Provide the (x, y) coordinate of the cell's center where the given text is located.  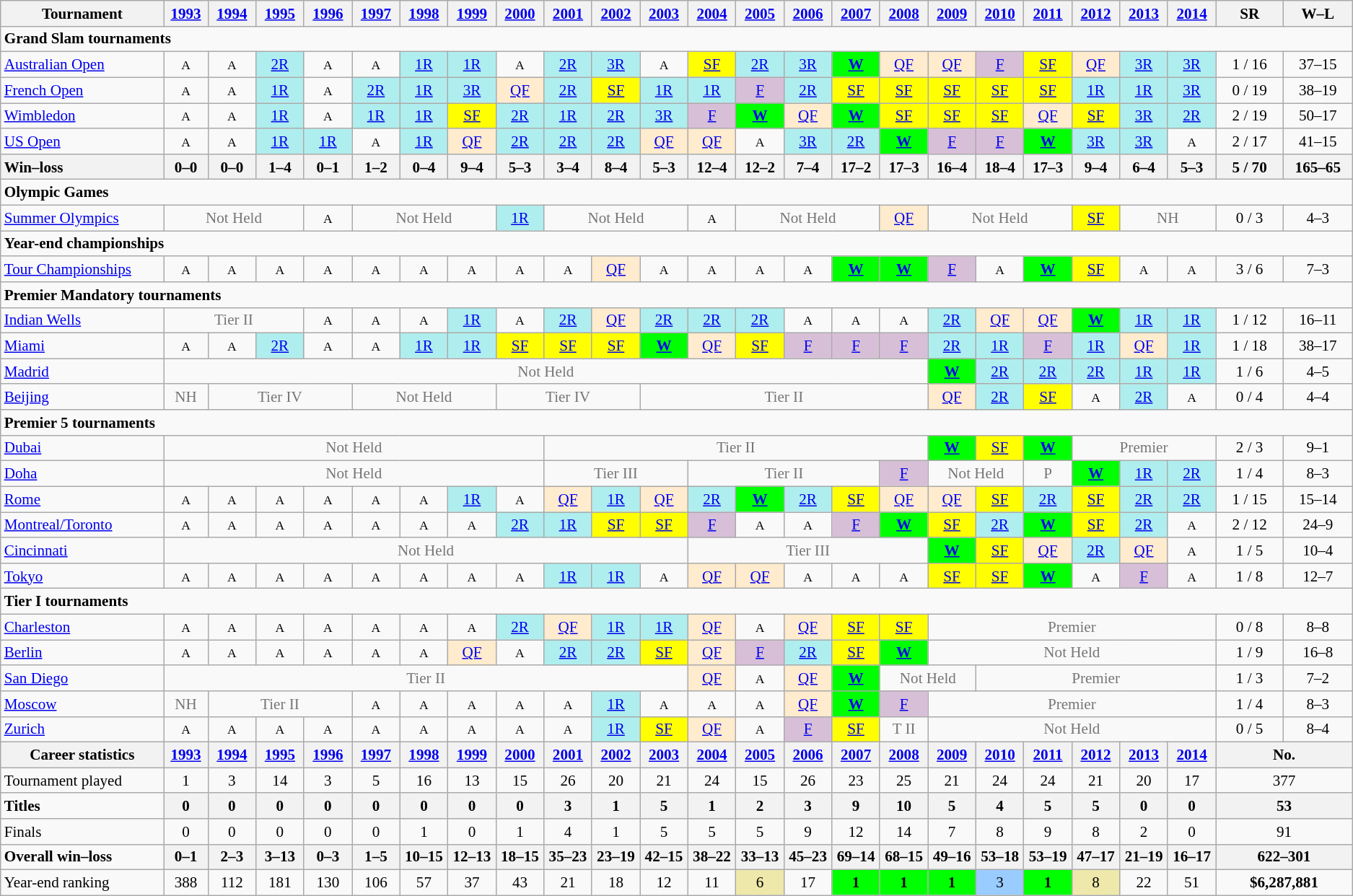
12–2 (761, 166)
Australian Open (82, 65)
22 (1144, 883)
8–8 (1318, 626)
50–17 (1318, 115)
4–5 (1318, 371)
0–3 (328, 857)
1 / 15 (1250, 499)
25 (903, 781)
Tier I tournaments (677, 602)
$6,287,881 (1284, 883)
38–19 (1318, 89)
16 (424, 781)
53–18 (1000, 857)
2 / 19 (1250, 115)
1–2 (377, 166)
W–L (1318, 13)
13 (472, 781)
Indian Wells (82, 320)
7–2 (1318, 678)
French Open (82, 89)
Grand Slam tournaments (677, 39)
2–3 (232, 857)
6 (761, 883)
7–3 (1318, 268)
24–9 (1318, 525)
15–14 (1318, 499)
0 / 4 (1250, 397)
181 (280, 883)
Tournament (82, 13)
35–23 (569, 857)
6–4 (1144, 166)
37 (472, 883)
Cincinnati (82, 550)
16–17 (1192, 857)
Year-end ranking (82, 883)
38–17 (1318, 346)
57 (424, 883)
T II (903, 729)
2 / 12 (1250, 525)
San Diego (82, 678)
33–13 (761, 857)
Tokyo (82, 576)
43 (520, 883)
21–19 (1144, 857)
165–65 (1318, 166)
Wimbledon (82, 115)
69–14 (856, 857)
Charleston (82, 626)
10–4 (1318, 550)
Olympic Games (677, 192)
1–4 (280, 166)
P (1048, 473)
3 / 6 (1250, 268)
Dubai (82, 447)
No. (1284, 755)
12–13 (472, 857)
Win–loss (82, 166)
41–15 (1318, 141)
12–4 (711, 166)
1 / 6 (1250, 371)
1 / 16 (1250, 65)
18 (616, 883)
2 / 17 (1250, 141)
47–17 (1095, 857)
12–7 (1318, 576)
Miami (82, 346)
3–4 (569, 166)
Doha (82, 473)
16–11 (1318, 320)
42–15 (664, 857)
9–1 (1318, 447)
49–16 (953, 857)
US Open (82, 141)
1–5 (377, 857)
Premier 5 tournaments (677, 423)
Montreal/Toronto (82, 525)
7–4 (808, 166)
Berlin (82, 652)
16–8 (1318, 652)
Finals (82, 831)
23–19 (616, 857)
Year-end championships (677, 244)
1 / 9 (1250, 652)
18–4 (1000, 166)
51 (1192, 883)
1 / 8 (1250, 576)
106 (377, 883)
3–13 (280, 857)
17–2 (856, 166)
18–15 (520, 857)
11 (711, 883)
1 / 5 (1250, 550)
2 / 3 (1250, 447)
0 / 3 (1250, 218)
0 / 8 (1250, 626)
Madrid (82, 371)
38–22 (711, 857)
7 (953, 831)
16–4 (953, 166)
Rome (82, 499)
91 (1284, 831)
0 / 5 (1250, 729)
53 (1284, 805)
1 / 12 (1250, 320)
37–15 (1318, 65)
1 / 3 (1250, 678)
0 / 19 (1250, 89)
130 (328, 883)
388 (186, 883)
4–3 (1318, 218)
Premier Mandatory tournaments (677, 294)
Career statistics (82, 755)
1 / 18 (1250, 346)
Beijing (82, 397)
Tournament played (82, 781)
0–4 (424, 166)
4–4 (1318, 397)
Overall win–loss (82, 857)
Tour Championships (82, 268)
SR (1250, 13)
Moscow (82, 704)
45–23 (808, 857)
112 (232, 883)
68–15 (903, 857)
5 / 70 (1250, 166)
622–301 (1284, 857)
53–19 (1048, 857)
377 (1284, 781)
Zurich (82, 729)
10 (903, 805)
Summer Olympics (82, 218)
Titles (82, 805)
10–15 (424, 857)
23 (856, 781)
